Capture the cell that displays the provided text and extract its [x, y] central coordinate. 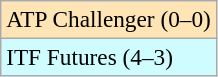
ITF Futures (4–3) [108, 57]
ATP Challenger (0–0) [108, 19]
